Scan for the cell matching the given text and deliver its [X, Y] coordinate at center. 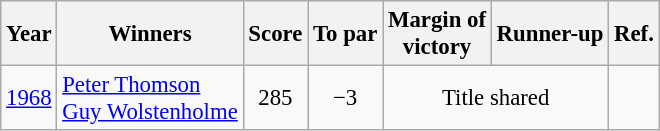
Peter Thomson Guy Wolstenholme [150, 98]
Runner-up [550, 34]
1968 [29, 98]
Year [29, 34]
Ref. [634, 34]
Margin ofvictory [438, 34]
−3 [346, 98]
Title shared [496, 98]
Score [276, 34]
To par [346, 34]
285 [276, 98]
Winners [150, 34]
